Find where the given text appears and provide that cell's center as (x, y) coordinate. 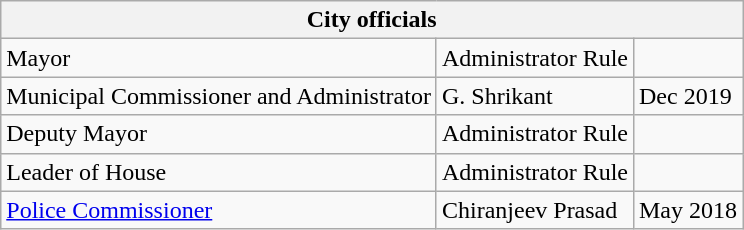
May 2018 (688, 210)
Dec 2019 (688, 96)
Deputy Mayor (219, 134)
City officials (372, 20)
G. Shrikant (534, 96)
Leader of House (219, 172)
Police Commissioner (219, 210)
Chiranjeev Prasad (534, 210)
Municipal Commissioner and Administrator (219, 96)
Mayor (219, 58)
